From the cell containing the given text, extract its center point as (x, y) coordinate. 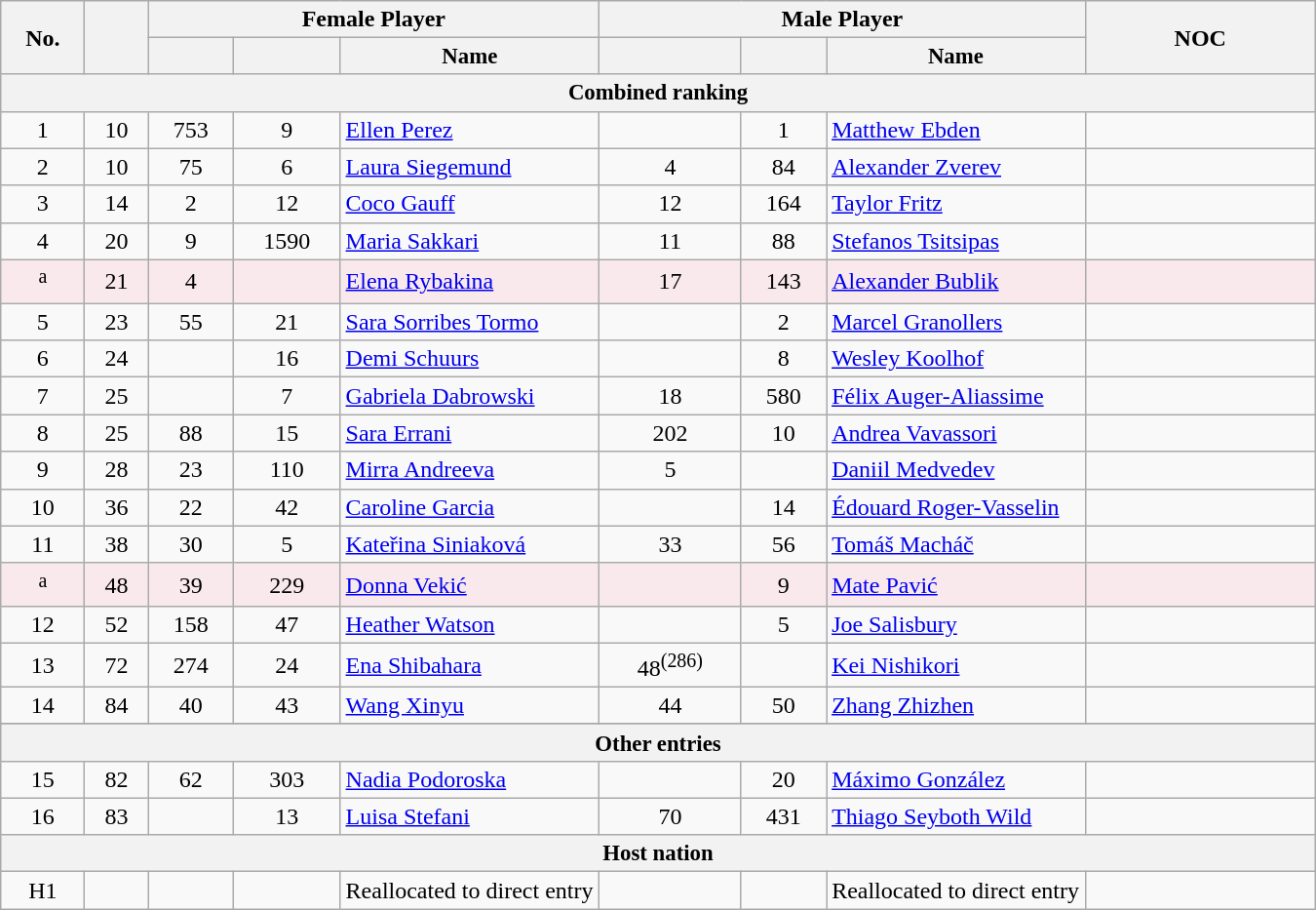
43 (287, 705)
Demi Schuurs (470, 359)
1590 (287, 241)
Donna Vekić (470, 585)
30 (191, 544)
Elena Rybakina (470, 281)
82 (117, 779)
Máximo González (956, 779)
Tomáš Macháč (956, 544)
Matthew Ebden (956, 130)
62 (191, 779)
47 (287, 625)
Édouard Roger-Vasselin (956, 507)
Male Player (842, 20)
3 (43, 204)
Daniil Medvedev (956, 470)
44 (671, 705)
Sara Sorribes Tormo (470, 322)
Nadia Podoroska (470, 779)
Mirra Andreeva (470, 470)
36 (117, 507)
Laura Siegemund (470, 167)
17 (671, 281)
70 (671, 816)
143 (784, 281)
Joe Salisbury (956, 625)
Kateřina Siniaková (470, 544)
Heather Watson (470, 625)
NOC (1200, 38)
110 (287, 470)
Sara Errani (470, 433)
753 (191, 130)
Kei Nishikori (956, 665)
33 (671, 544)
Gabriela Dabrowski (470, 396)
Coco Gauff (470, 204)
No. (43, 38)
Félix Auger-Aliassime (956, 396)
40 (191, 705)
38 (117, 544)
Caroline Garcia (470, 507)
72 (117, 665)
H1 (43, 890)
303 (287, 779)
202 (671, 433)
229 (287, 585)
42 (287, 507)
22 (191, 507)
50 (784, 705)
Wang Xinyu (470, 705)
75 (191, 167)
83 (117, 816)
48 (117, 585)
56 (784, 544)
Mate Pavić (956, 585)
274 (191, 665)
Ena Shibahara (470, 665)
28 (117, 470)
580 (784, 396)
55 (191, 322)
Other entries (658, 742)
48(286) (671, 665)
Combined ranking (658, 93)
Luisa Stefani (470, 816)
Ellen Perez (470, 130)
431 (784, 816)
Wesley Koolhof (956, 359)
Alexander Bublik (956, 281)
164 (784, 204)
Female Player (374, 20)
Taylor Fritz (956, 204)
Maria Sakkari (470, 241)
Stefanos Tsitsipas (956, 241)
Zhang Zhizhen (956, 705)
158 (191, 625)
52 (117, 625)
Thiago Seyboth Wild (956, 816)
39 (191, 585)
Host nation (658, 853)
Alexander Zverev (956, 167)
Andrea Vavassori (956, 433)
18 (671, 396)
Marcel Granollers (956, 322)
